Capture the cell that displays the provided text and extract its [x, y] central coordinate. 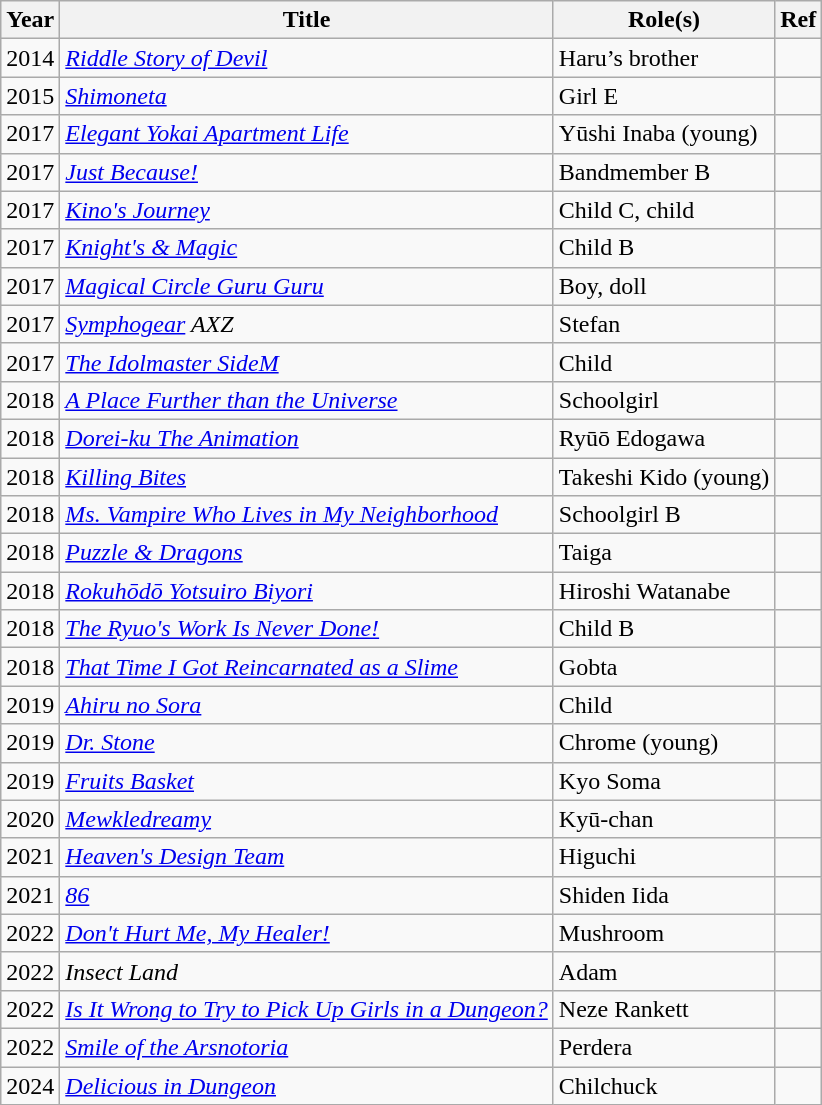
Title [307, 20]
Girl E [664, 96]
Haru’s brother [664, 58]
Symphogear AXZ [307, 324]
Stefan [664, 324]
Riddle Story of Devil [307, 58]
Adam [664, 971]
Chilchuck [664, 1085]
Ms. Vampire Who Lives in My Neighborhood [307, 515]
Shiden Iida [664, 895]
2015 [30, 96]
Delicious in Dungeon [307, 1085]
Knight's & Magic [307, 248]
Don't Hurt Me, My Healer! [307, 933]
Hiroshi Watanabe [664, 591]
The Idolmaster SideM [307, 362]
That Time I Got Reincarnated as a Slime [307, 667]
Perdera [664, 1047]
Elegant Yokai Apartment Life [307, 134]
Dr. Stone [307, 743]
Bandmember B [664, 172]
Puzzle & Dragons [307, 553]
Ahiru no Sora [307, 705]
The Ryuo's Work Is Never Done! [307, 629]
Role(s) [664, 20]
Child C, child [664, 210]
Mushroom [664, 933]
Fruits Basket [307, 781]
Is It Wrong to Try to Pick Up Girls in a Dungeon? [307, 1009]
86 [307, 895]
Insect Land [307, 971]
2014 [30, 58]
Chrome (young) [664, 743]
A Place Further than the Universe [307, 400]
Year [30, 20]
Heaven's Design Team [307, 857]
Kyū-chan [664, 819]
Gobta [664, 667]
Schoolgirl B [664, 515]
Magical Circle Guru Guru [307, 286]
Takeshi Kido (young) [664, 477]
Taiga [664, 553]
Smile of the Arsnotoria [307, 1047]
2020 [30, 819]
Mewkledreamy [307, 819]
Just Because! [307, 172]
Higuchi [664, 857]
Ryūō Edogawa [664, 438]
Rokuhōdō Yotsuiro Biyori [307, 591]
2024 [30, 1085]
Neze Rankett [664, 1009]
Boy, doll [664, 286]
Shimoneta [307, 96]
Ref [798, 20]
Kino's Journey [307, 210]
Schoolgirl [664, 400]
Yūshi Inaba (young) [664, 134]
Kyo Soma [664, 781]
Dorei-ku The Animation [307, 438]
Killing Bites [307, 477]
